Provide the (X, Y) coordinate of the cell's center where the given text is located.  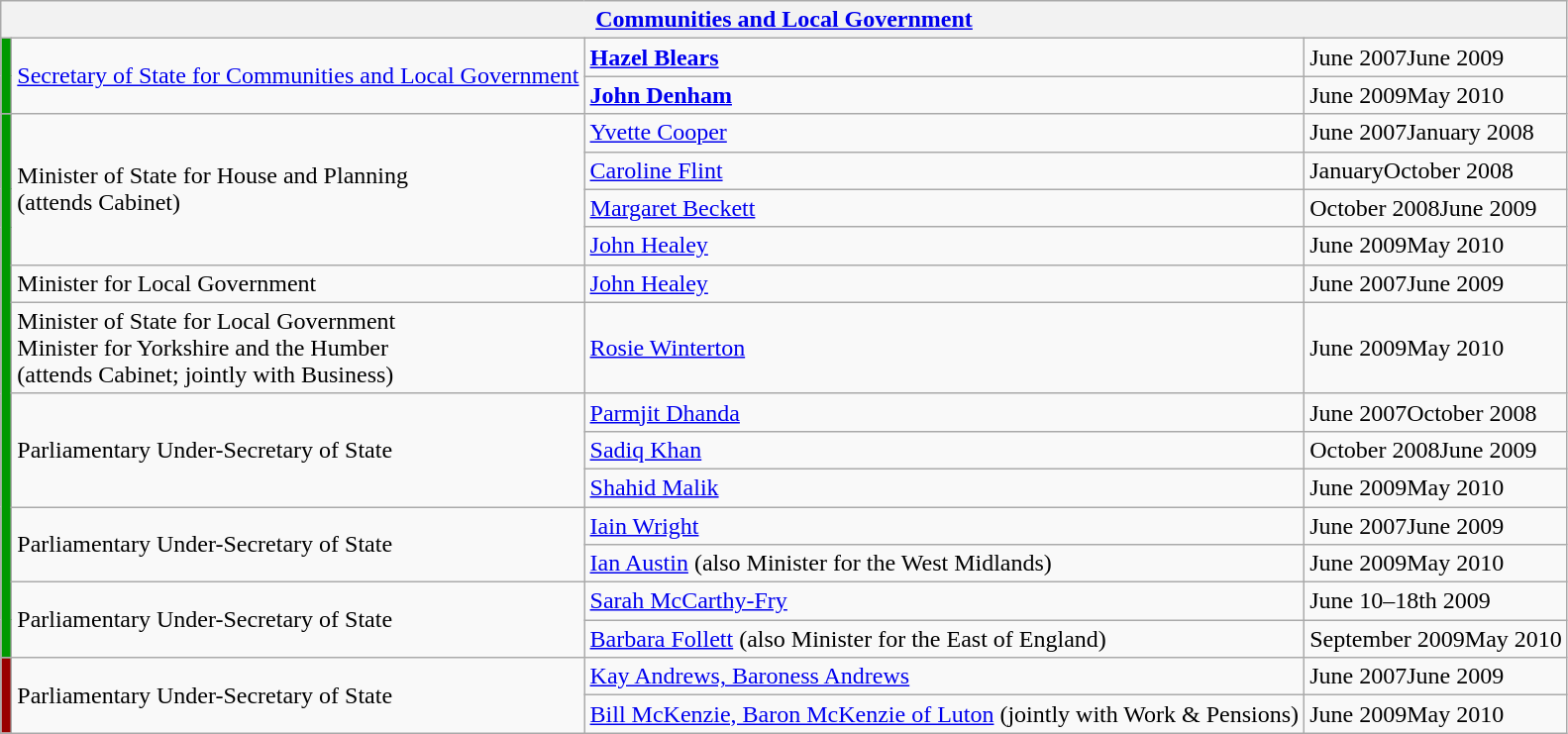
Kay Andrews, Baroness Andrews (945, 677)
Sarah McCarthy-Fry (945, 601)
Ian Austin (also Minister for the West Midlands) (945, 564)
John Denham (945, 95)
Minister for Local Government (298, 283)
Hazel Blears (945, 57)
Minister of State for Local GovernmentMinister for Yorkshire and the Humber(attends Cabinet; jointly with Business) (298, 348)
Iain Wright (945, 526)
Bill McKenzie, Baron McKenzie of Luton (jointly with Work & Pensions) (945, 714)
June 10–18th 2009 (1436, 601)
June 2007October 2008 (1436, 412)
Yvette Cooper (945, 133)
June 2007January 2008 (1436, 133)
Caroline Flint (945, 170)
Sadiq Khan (945, 450)
Parmjit Dhanda (945, 412)
Margaret Beckett (945, 208)
September 2009May 2010 (1436, 639)
Minister of State for House and Planning(attends Cabinet) (298, 189)
JanuaryOctober 2008 (1436, 170)
Shahid Malik (945, 487)
Secretary of State for Communities and Local Government (298, 76)
Rosie Winterton (945, 348)
Communities and Local Government (784, 20)
Barbara Follett (also Minister for the East of England) (945, 639)
